Return [x, y] of the center of cell containing provided text 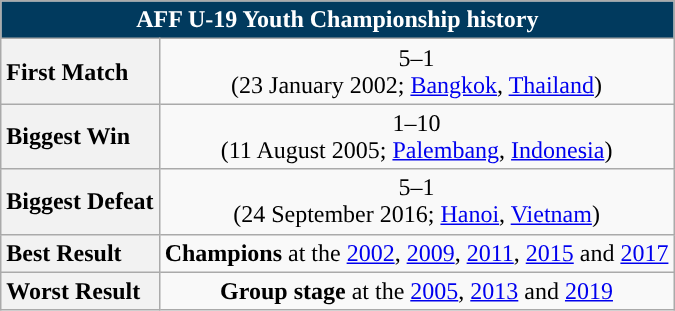
1–10 (11 August 2005; Palembang, Indonesia) [416, 136]
Biggest Defeat [80, 202]
Champions at the 2002, 2009, 2011, 2015 and 2017 [416, 253]
Biggest Win [80, 136]
5–1 (24 September 2016; Hanoi, Vietnam) [416, 202]
AFF U-19 Youth Championship history [338, 20]
First Match [80, 72]
Group stage at the 2005, 2013 and 2019 [416, 291]
Worst Result [80, 291]
Best Result [80, 253]
5–1 (23 January 2002; Bangkok, Thailand) [416, 72]
